Find where the given text appears and provide that cell's center as (X, Y) coordinate. 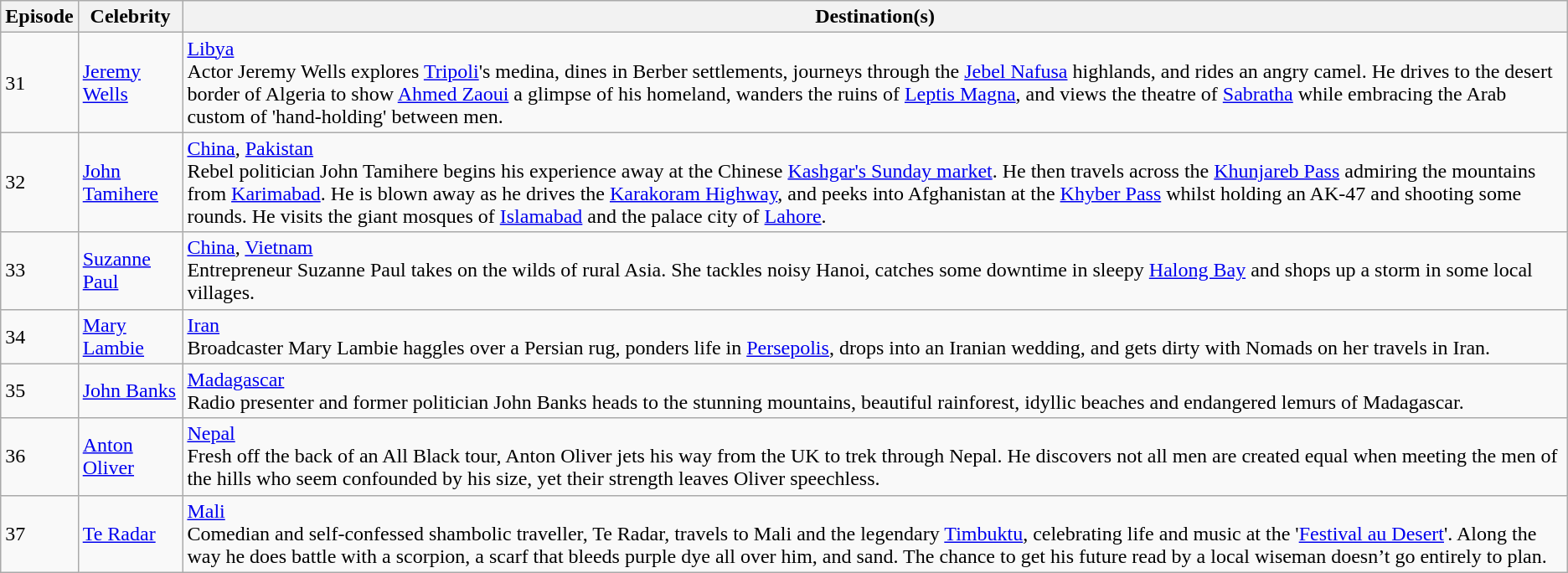
Te Radar (131, 534)
37 (39, 534)
Anton Oliver (131, 457)
32 (39, 183)
Mary Lambie (131, 337)
31 (39, 82)
John Tamihere (131, 183)
Celebrity (131, 17)
36 (39, 457)
Episode (39, 17)
Suzanne Paul (131, 271)
John Banks (131, 390)
Jeremy Wells (131, 82)
35 (39, 390)
Destination(s) (874, 17)
33 (39, 271)
34 (39, 337)
